Provide the (x, y) coordinate of the cell's center where the given text is located.  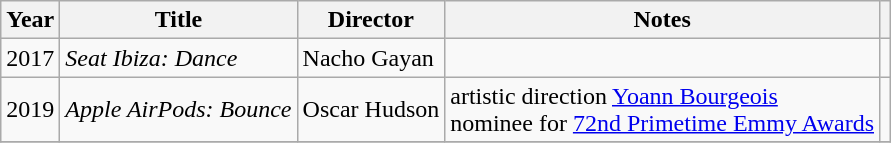
Year (30, 20)
Director (371, 20)
artistic direction Yoann Bourgeoisnominee for 72nd Primetime Emmy Awards (662, 110)
Oscar Hudson (371, 110)
Notes (662, 20)
2019 (30, 110)
Seat Ibiza: Dance (178, 58)
Title (178, 20)
2017 (30, 58)
Nacho Gayan (371, 58)
Apple AirPods: Bounce (178, 110)
